Scan for the cell matching the given text and deliver its [x, y] coordinate at center. 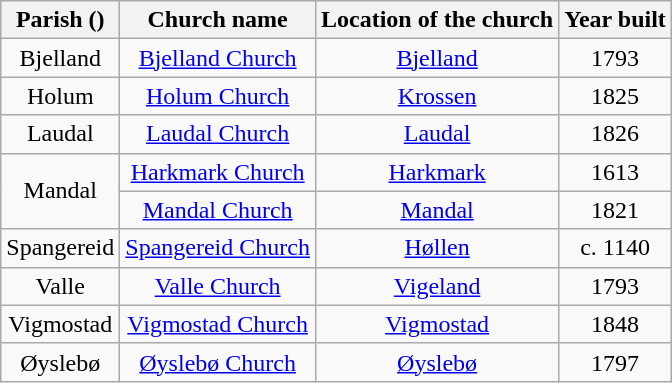
Church name [218, 20]
Harkmark [436, 172]
1821 [616, 210]
Bjelland Church [218, 58]
Location of the church [436, 20]
Valle [60, 286]
Harkmark Church [218, 172]
Spangereid [60, 248]
Krossen [436, 96]
Parish () [60, 20]
Holum Church [218, 96]
Vigmostad Church [218, 324]
Valle Church [218, 286]
c. 1140 [616, 248]
1825 [616, 96]
Holum [60, 96]
1613 [616, 172]
Høllen [436, 248]
Year built [616, 20]
Vigeland [436, 286]
1826 [616, 134]
Øyslebø Church [218, 362]
Mandal Church [218, 210]
Spangereid Church [218, 248]
Laudal Church [218, 134]
1797 [616, 362]
1848 [616, 324]
